Determine the (X, Y) coordinate at the center of the cell enclosing the given text.  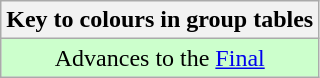
Advances to the Final (160, 58)
Key to colours in group tables (160, 20)
